Capture the cell that displays the provided text and extract its [X, Y] central coordinate. 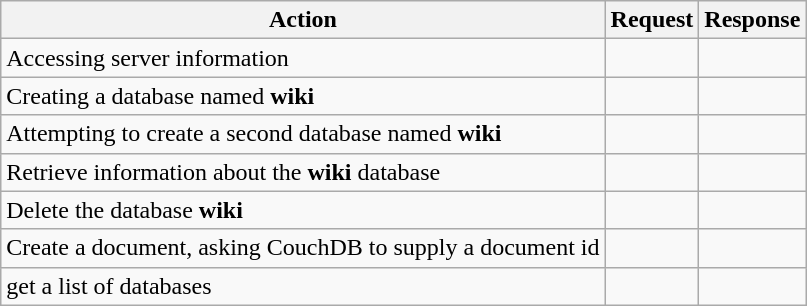
Action [303, 20]
Accessing server information [303, 58]
Create a document, asking CouchDB to supply a document id [303, 248]
Attempting to create a second database named wiki [303, 134]
Response [752, 20]
Delete the database wiki [303, 210]
Request [652, 20]
Retrieve information about the wiki database [303, 172]
Creating a database named wiki [303, 96]
get a list of databases [303, 286]
